Find where the given text appears and provide that cell's center as (x, y) coordinate. 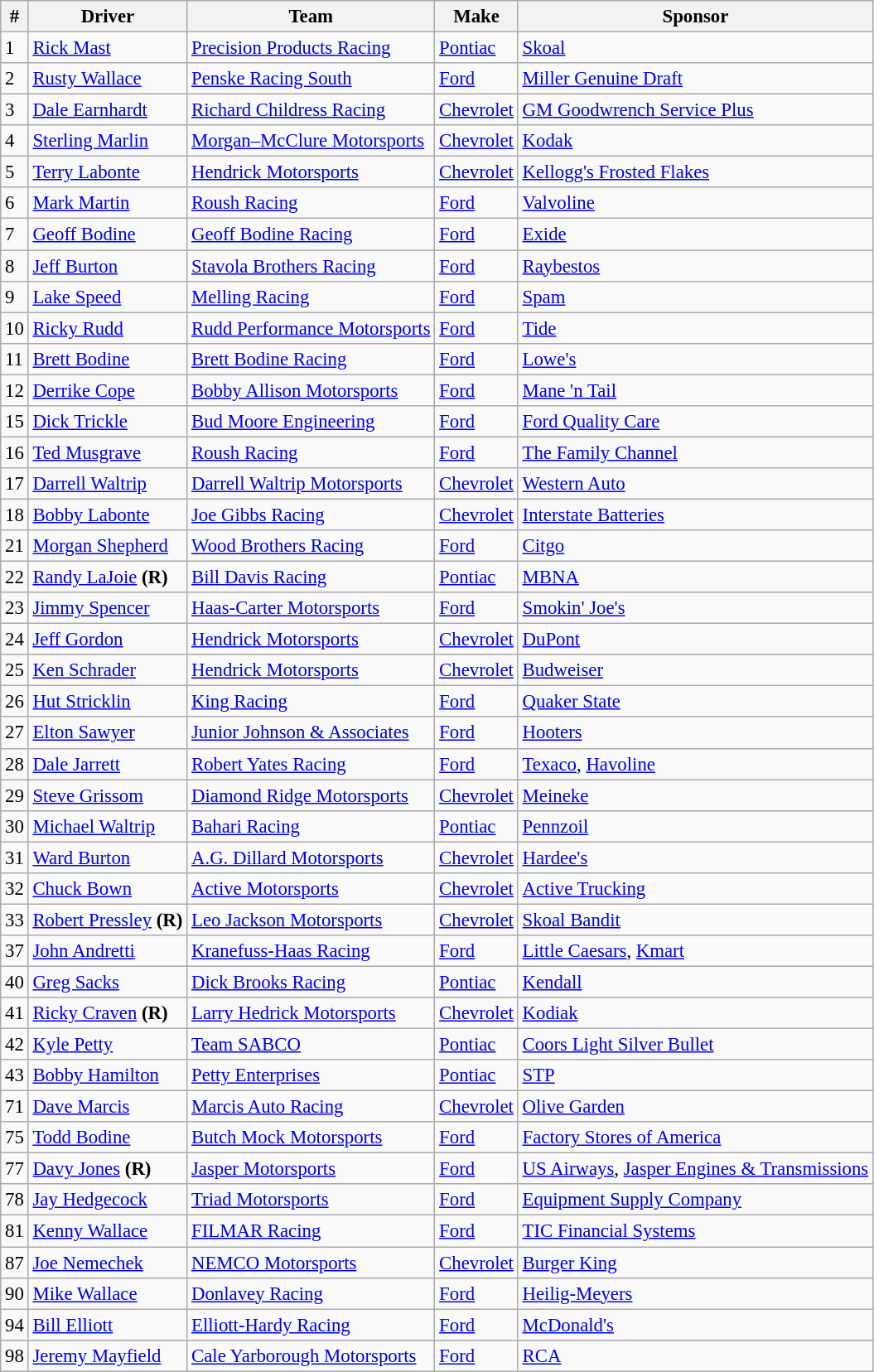
Bill Davis Racing (311, 577)
98 (15, 1355)
Ricky Rudd (108, 328)
Marcis Auto Racing (311, 1107)
Team (311, 17)
32 (15, 889)
17 (15, 484)
King Racing (311, 702)
Mike Wallace (108, 1293)
Joe Nemechek (108, 1263)
Olive Garden (695, 1107)
Brett Bodine Racing (311, 359)
Texaco, Havoline (695, 764)
Kyle Petty (108, 1045)
1 (15, 48)
Wood Brothers Racing (311, 546)
71 (15, 1107)
Dick Trickle (108, 422)
2 (15, 79)
Haas-Carter Motorsports (311, 608)
12 (15, 390)
Bobby Hamilton (108, 1075)
Bill Elliott (108, 1325)
90 (15, 1293)
Interstate Batteries (695, 514)
Bahari Racing (311, 826)
Rusty Wallace (108, 79)
Geoff Bodine Racing (311, 234)
Jimmy Spencer (108, 608)
Joe Gibbs Racing (311, 514)
23 (15, 608)
Burger King (695, 1263)
87 (15, 1263)
Davy Jones (R) (108, 1169)
Jeff Gordon (108, 640)
Junior Johnson & Associates (311, 733)
25 (15, 670)
41 (15, 1013)
John Andretti (108, 951)
Little Caesars, Kmart (695, 951)
McDonald's (695, 1325)
Dick Brooks Racing (311, 982)
Greg Sacks (108, 982)
Active Trucking (695, 889)
Smokin' Joe's (695, 608)
24 (15, 640)
STP (695, 1075)
7 (15, 234)
Miller Genuine Draft (695, 79)
42 (15, 1045)
MBNA (695, 577)
Lake Speed (108, 297)
Ford Quality Care (695, 422)
Elliott-Hardy Racing (311, 1325)
Steve Grissom (108, 795)
Bud Moore Engineering (311, 422)
Kellogg's Frosted Flakes (695, 172)
Exide (695, 234)
Factory Stores of America (695, 1138)
Sponsor (695, 17)
FILMAR Racing (311, 1231)
Skoal Bandit (695, 920)
Mark Martin (108, 203)
18 (15, 514)
Hut Stricklin (108, 702)
40 (15, 982)
Team SABCO (311, 1045)
Meineke (695, 795)
Melling Racing (311, 297)
DuPont (695, 640)
43 (15, 1075)
Valvoline (695, 203)
Leo Jackson Motorsports (311, 920)
NEMCO Motorsports (311, 1263)
Cale Yarborough Motorsports (311, 1355)
Donlavey Racing (311, 1293)
The Family Channel (695, 452)
Chuck Bown (108, 889)
31 (15, 857)
3 (15, 110)
9 (15, 297)
Butch Mock Motorsports (311, 1138)
Ted Musgrave (108, 452)
Budweiser (695, 670)
Triad Motorsports (311, 1200)
16 (15, 452)
78 (15, 1200)
Bobby Labonte (108, 514)
Dale Jarrett (108, 764)
33 (15, 920)
10 (15, 328)
8 (15, 266)
Raybestos (695, 266)
Brett Bodine (108, 359)
Richard Childress Racing (311, 110)
Skoal (695, 48)
94 (15, 1325)
Bobby Allison Motorsports (311, 390)
TIC Financial Systems (695, 1231)
Jasper Motorsports (311, 1169)
RCA (695, 1355)
6 (15, 203)
5 (15, 172)
Mane 'n Tail (695, 390)
15 (15, 422)
A.G. Dillard Motorsports (311, 857)
Jeff Burton (108, 266)
Active Motorsports (311, 889)
77 (15, 1169)
Citgo (695, 546)
Kranefuss-Haas Racing (311, 951)
Pennzoil (695, 826)
Penske Racing South (311, 79)
Lowe's (695, 359)
Spam (695, 297)
Dave Marcis (108, 1107)
Kodak (695, 141)
Coors Light Silver Bullet (695, 1045)
4 (15, 141)
Tide (695, 328)
Stavola Brothers Racing (311, 266)
Equipment Supply Company (695, 1200)
37 (15, 951)
81 (15, 1231)
Petty Enterprises (311, 1075)
Make (476, 17)
21 (15, 546)
26 (15, 702)
Darrell Waltrip (108, 484)
Diamond Ridge Motorsports (311, 795)
75 (15, 1138)
Randy LaJoie (R) (108, 577)
Morgan Shepherd (108, 546)
Geoff Bodine (108, 234)
Michael Waltrip (108, 826)
# (15, 17)
Ken Schrader (108, 670)
Heilig-Meyers (695, 1293)
Robert Pressley (R) (108, 920)
28 (15, 764)
Ward Burton (108, 857)
Larry Hedrick Motorsports (311, 1013)
Jeremy Mayfield (108, 1355)
Kodiak (695, 1013)
30 (15, 826)
Dale Earnhardt (108, 110)
Ricky Craven (R) (108, 1013)
Darrell Waltrip Motorsports (311, 484)
Sterling Marlin (108, 141)
Robert Yates Racing (311, 764)
11 (15, 359)
Derrike Cope (108, 390)
29 (15, 795)
GM Goodwrench Service Plus (695, 110)
Quaker State (695, 702)
Hooters (695, 733)
Morgan–McClure Motorsports (311, 141)
Rick Mast (108, 48)
Precision Products Racing (311, 48)
Rudd Performance Motorsports (311, 328)
Kenny Wallace (108, 1231)
Kendall (695, 982)
22 (15, 577)
Western Auto (695, 484)
Elton Sawyer (108, 733)
Hardee's (695, 857)
27 (15, 733)
Terry Labonte (108, 172)
Jay Hedgecock (108, 1200)
Todd Bodine (108, 1138)
US Airways, Jasper Engines & Transmissions (695, 1169)
Driver (108, 17)
